Output the [X, Y] coordinate of the center of the cell containing the given text.  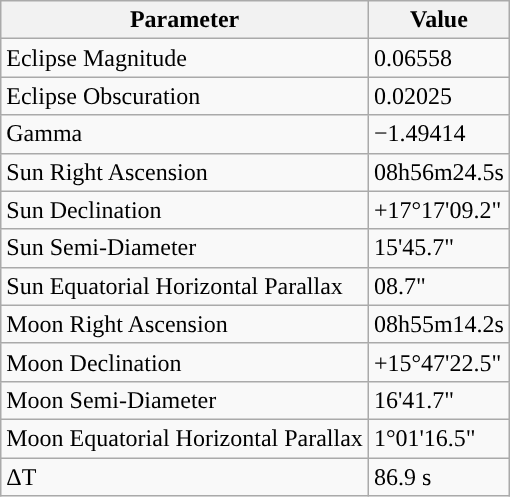
Moon Semi-Diameter [185, 400]
Sun Equatorial Horizontal Parallax [185, 286]
Sun Declination [185, 210]
1°01'16.5" [438, 438]
0.02025 [438, 96]
−1.49414 [438, 134]
15'45.7" [438, 248]
Sun Right Ascension [185, 172]
Moon Right Ascension [185, 324]
ΔT [185, 477]
Value [438, 20]
+15°47'22.5" [438, 362]
Moon Equatorial Horizontal Parallax [185, 438]
Eclipse Obscuration [185, 96]
Gamma [185, 134]
Moon Declination [185, 362]
16'41.7" [438, 400]
08h56m24.5s [438, 172]
Parameter [185, 20]
0.06558 [438, 58]
Sun Semi-Diameter [185, 248]
+17°17'09.2" [438, 210]
08.7" [438, 286]
Eclipse Magnitude [185, 58]
08h55m14.2s [438, 324]
86.9 s [438, 477]
